Output the (X, Y) coordinate of the center of the cell containing the given text.  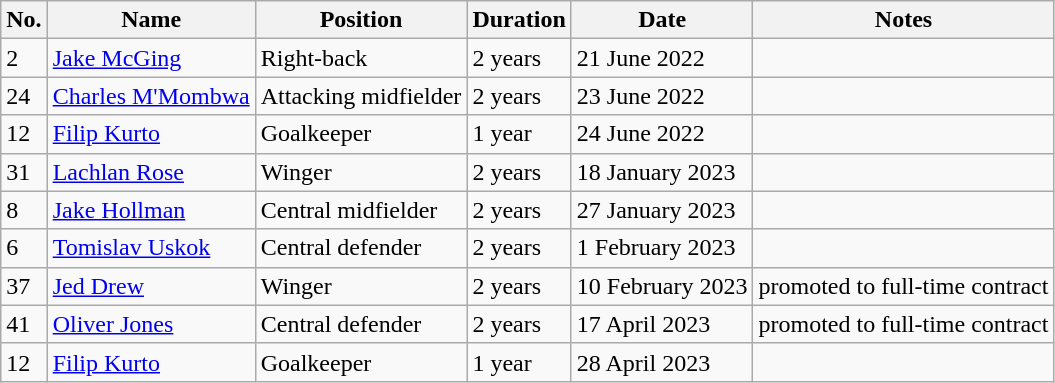
31 (24, 172)
Date (662, 20)
18 January 2023 (662, 172)
8 (24, 210)
Central midfielder (361, 210)
No. (24, 20)
Charles M'Mombwa (151, 96)
24 (24, 96)
Jed Drew (151, 286)
23 June 2022 (662, 96)
37 (24, 286)
Jake Hollman (151, 210)
Duration (519, 20)
24 June 2022 (662, 134)
Notes (904, 20)
17 April 2023 (662, 324)
21 June 2022 (662, 58)
Attacking midfielder (361, 96)
Oliver Jones (151, 324)
10 February 2023 (662, 286)
Jake McGing (151, 58)
Position (361, 20)
Lachlan Rose (151, 172)
Right-back (361, 58)
28 April 2023 (662, 362)
1 February 2023 (662, 248)
Name (151, 20)
6 (24, 248)
2 (24, 58)
41 (24, 324)
27 January 2023 (662, 210)
Tomislav Uskok (151, 248)
